Determine the (x, y) coordinate at the center of the cell enclosing the given text.  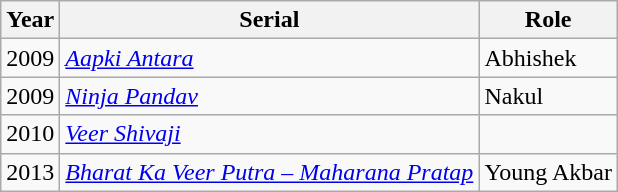
Ninja Pandav (270, 96)
2010 (30, 134)
2013 (30, 172)
Role (548, 20)
Serial (270, 20)
Year (30, 20)
Abhishek (548, 58)
Nakul (548, 96)
Young Akbar (548, 172)
Bharat Ka Veer Putra – Maharana Pratap (270, 172)
Veer Shivaji (270, 134)
Aapki Antara (270, 58)
